Return [X, Y] of the center of cell containing provided text 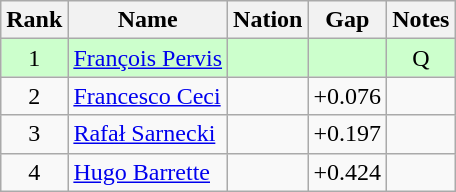
Name [148, 20]
Q [421, 58]
2 [34, 96]
Nation [268, 20]
Rank [34, 20]
François Pervis [148, 58]
Gap [348, 20]
Hugo Barrette [148, 172]
Francesco Ceci [148, 96]
+0.424 [348, 172]
3 [34, 134]
1 [34, 58]
Rafał Sarnecki [148, 134]
Notes [421, 20]
+0.197 [348, 134]
+0.076 [348, 96]
4 [34, 172]
